From the cell containing the given text, extract its center point as (X, Y) coordinate. 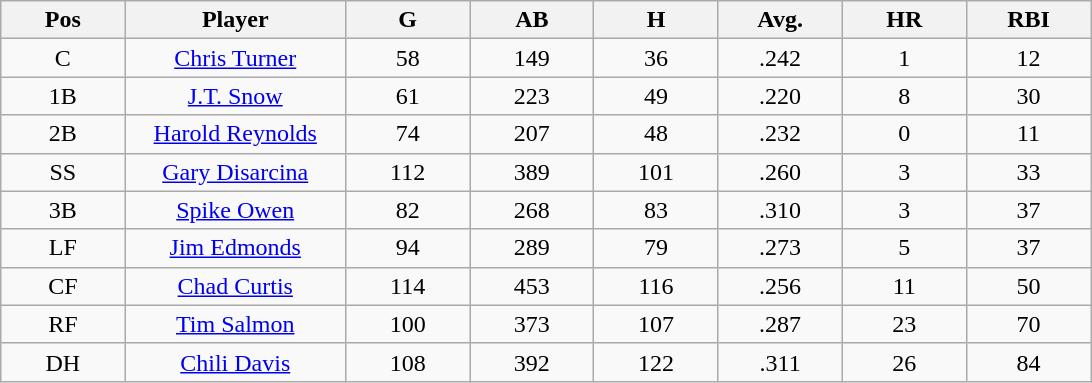
149 (532, 58)
122 (656, 362)
.310 (780, 210)
268 (532, 210)
101 (656, 172)
RF (63, 324)
.273 (780, 248)
.242 (780, 58)
Chili Davis (236, 362)
.311 (780, 362)
AB (532, 20)
94 (408, 248)
392 (532, 362)
82 (408, 210)
33 (1028, 172)
373 (532, 324)
8 (904, 96)
Player (236, 20)
389 (532, 172)
Jim Edmonds (236, 248)
.232 (780, 134)
107 (656, 324)
223 (532, 96)
70 (1028, 324)
LF (63, 248)
23 (904, 324)
289 (532, 248)
58 (408, 58)
.220 (780, 96)
Pos (63, 20)
453 (532, 286)
49 (656, 96)
Avg. (780, 20)
DH (63, 362)
Gary Disarcina (236, 172)
G (408, 20)
61 (408, 96)
2B (63, 134)
1B (63, 96)
100 (408, 324)
3B (63, 210)
CF (63, 286)
J.T. Snow (236, 96)
Chad Curtis (236, 286)
74 (408, 134)
48 (656, 134)
112 (408, 172)
207 (532, 134)
Chris Turner (236, 58)
RBI (1028, 20)
Tim Salmon (236, 324)
0 (904, 134)
H (656, 20)
36 (656, 58)
5 (904, 248)
83 (656, 210)
26 (904, 362)
Spike Owen (236, 210)
114 (408, 286)
SS (63, 172)
HR (904, 20)
Harold Reynolds (236, 134)
108 (408, 362)
84 (1028, 362)
116 (656, 286)
12 (1028, 58)
.256 (780, 286)
.287 (780, 324)
50 (1028, 286)
.260 (780, 172)
1 (904, 58)
C (63, 58)
30 (1028, 96)
79 (656, 248)
